Detect which cell encompasses the target text, then output its [x, y] center coordinate. 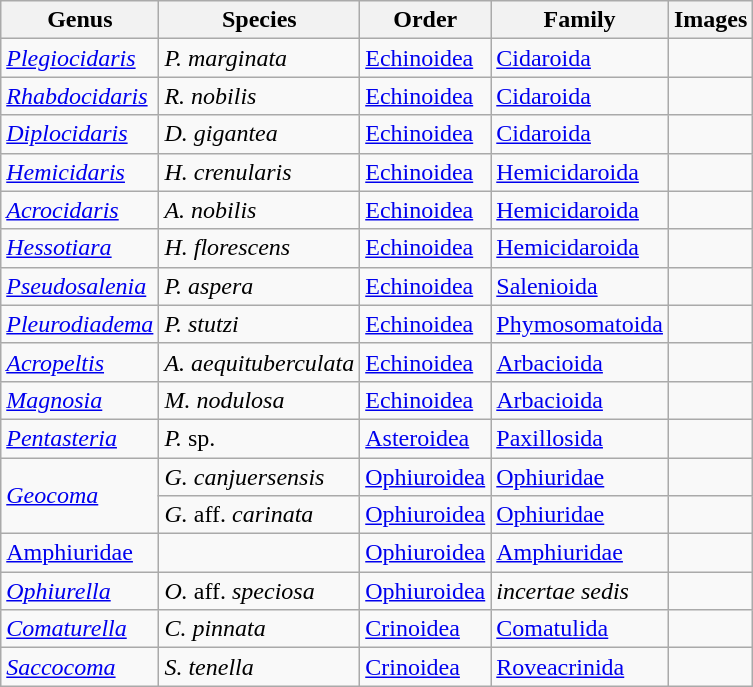
Comaturella [80, 629]
Ophiurella [80, 591]
Rhabdocidaris [80, 96]
G. aff. carinata [260, 515]
H. florescens [260, 248]
Genus [80, 20]
Roveacrinida [580, 667]
Magnosia [80, 400]
Paxillosida [580, 438]
Salenioida [580, 286]
D. gigantea [260, 134]
Order [426, 20]
Diplocidaris [80, 134]
Hessotiara [80, 248]
R. nobilis [260, 96]
O. aff. speciosa [260, 591]
Species [260, 20]
Geocoma [80, 496]
Family [580, 20]
Images [710, 20]
P. stutzi [260, 324]
Asteroidea [426, 438]
Pentasteria [80, 438]
Hemicidaris [80, 172]
P. aspera [260, 286]
Saccocoma [80, 667]
Phymosomatoida [580, 324]
Comatulida [580, 629]
Pleurodiadema [80, 324]
P. sp. [260, 438]
C. pinnata [260, 629]
P. marginata [260, 58]
G. canjuersensis [260, 477]
Pseudosalenia [80, 286]
A. aequituberculata [260, 362]
S. tenella [260, 667]
incertae sedis [580, 591]
M. nodulosa [260, 400]
H. crenularis [260, 172]
Acrocidaris [80, 210]
A. nobilis [260, 210]
Plegiocidaris [80, 58]
Acropeltis [80, 362]
